Find where the given text appears and provide that cell's center as (x, y) coordinate. 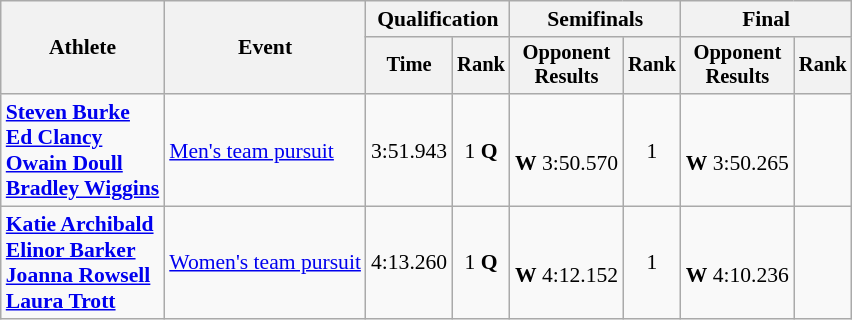
Qualification (438, 19)
Steven BurkeEd ClancyOwain DoullBradley Wiggins (82, 150)
Women's team pursuit (265, 263)
W 3:50.570 (566, 150)
W 4:12.152 (566, 263)
4:13.260 (409, 263)
Katie ArchibaldElinor BarkerJoanna RowsellLaura Trott (82, 263)
W 3:50.265 (738, 150)
Event (265, 48)
Time (409, 66)
Semifinals (596, 19)
Final (766, 19)
Athlete (82, 48)
3:51.943 (409, 150)
W 4:10.236 (738, 263)
Men's team pursuit (265, 150)
